From the cell containing the given text, extract its center point as (x, y) coordinate. 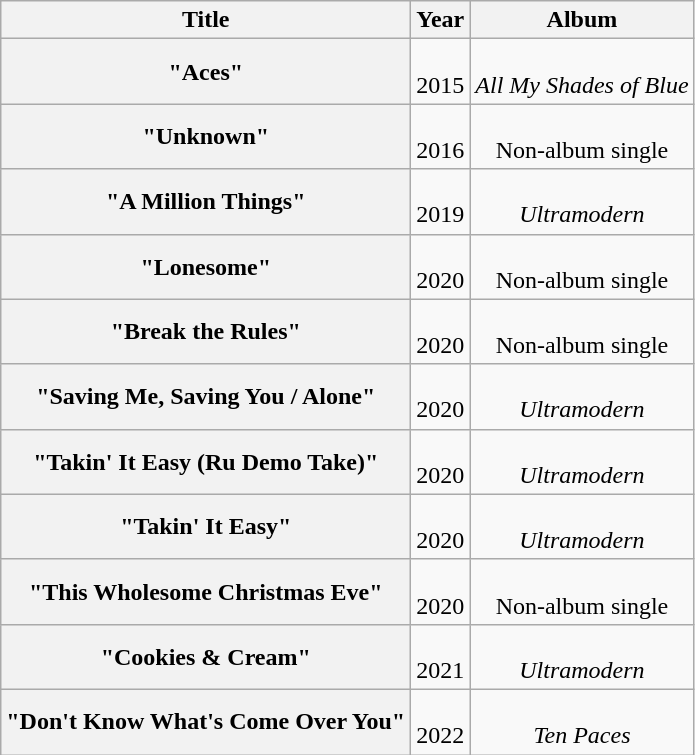
"Aces" (206, 72)
2021 (440, 656)
Title (206, 20)
"Cookies & Cream" (206, 656)
"Saving Me, Saving You / Alone" (206, 396)
"Takin' It Easy" (206, 526)
"Unknown" (206, 136)
Album (582, 20)
"This Wholesome Christmas Eve" (206, 592)
All My Shades of Blue (582, 72)
"Lonesome" (206, 266)
Ten Paces (582, 722)
2022 (440, 722)
"Don't Know What's Come Over You" (206, 722)
Year (440, 20)
"A Million Things" (206, 202)
2016 (440, 136)
2019 (440, 202)
"Takin' It Easy (Ru Demo Take)" (206, 462)
2015 (440, 72)
"Break the Rules" (206, 332)
